From the cell containing the given text, extract its center point as [X, Y] coordinate. 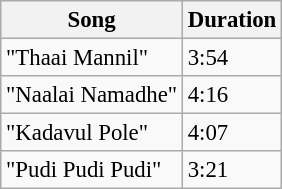
"Thaai Mannil" [92, 58]
3:21 [232, 170]
Song [92, 20]
"Naalai Namadhe" [92, 95]
4:07 [232, 133]
4:16 [232, 95]
"Pudi Pudi Pudi" [92, 170]
3:54 [232, 58]
"Kadavul Pole" [92, 133]
Duration [232, 20]
